Provide the (x, y) coordinate of the cell's center where the given text is located.  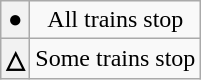
△ (16, 59)
● (16, 20)
All trains stop (116, 20)
Some trains stop (116, 59)
